Return [x, y] of the center of cell containing provided text 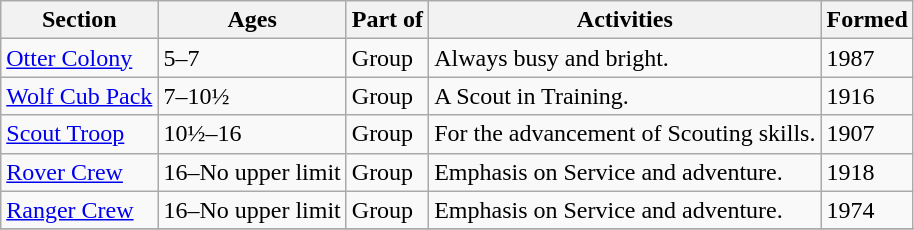
Scout Troop [80, 134]
Part of [387, 20]
1907 [867, 134]
Always busy and bright. [625, 58]
7–10½ [252, 96]
Otter Colony [80, 58]
1974 [867, 210]
1987 [867, 58]
Wolf Cub Pack [80, 96]
Activities [625, 20]
1916 [867, 96]
A Scout in Training. [625, 96]
Ranger Crew [80, 210]
Ages [252, 20]
Formed [867, 20]
1918 [867, 172]
Section [80, 20]
Rover Crew [80, 172]
For the advancement of Scouting skills. [625, 134]
10½–16 [252, 134]
5–7 [252, 58]
